Determine the [x, y] coordinate at the center of the cell enclosing the given text.  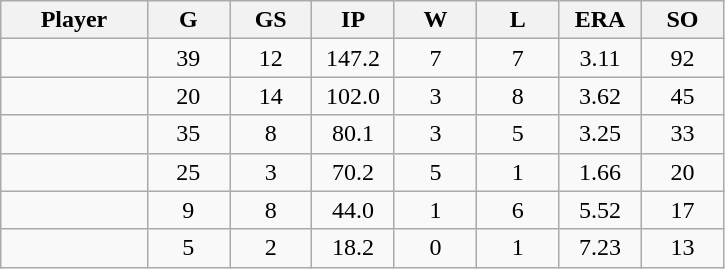
44.0 [353, 210]
17 [682, 210]
80.1 [353, 134]
7.23 [600, 248]
92 [682, 58]
L [518, 20]
25 [188, 172]
102.0 [353, 96]
0 [435, 248]
ERA [600, 20]
6 [518, 210]
147.2 [353, 58]
13 [682, 248]
14 [271, 96]
35 [188, 134]
SO [682, 20]
33 [682, 134]
39 [188, 58]
5.52 [600, 210]
GS [271, 20]
12 [271, 58]
G [188, 20]
9 [188, 210]
18.2 [353, 248]
3.62 [600, 96]
3.25 [600, 134]
3.11 [600, 58]
1.66 [600, 172]
2 [271, 248]
W [435, 20]
Player [74, 20]
70.2 [353, 172]
IP [353, 20]
45 [682, 96]
